Determine the (X, Y) coordinate at the center of the cell enclosing the given text.  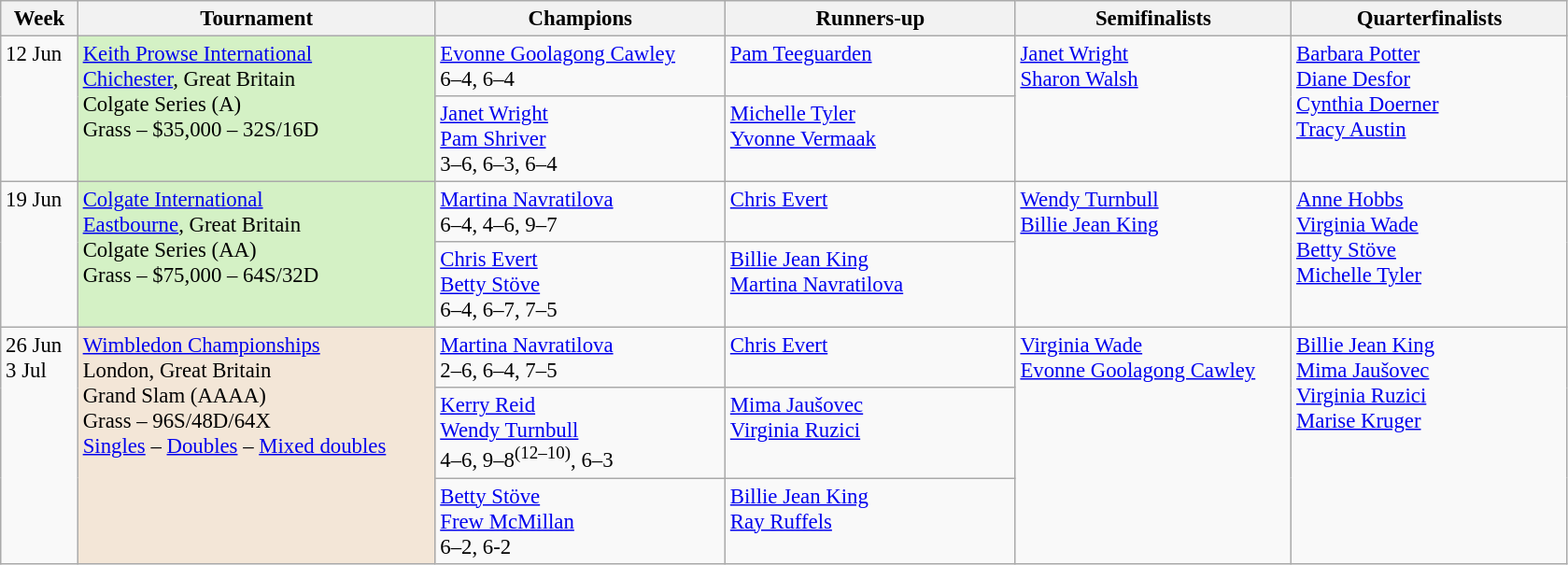
Janet Wright Pam Shriver 3–6, 6–3, 6–4 (581, 139)
Billie Jean King Martina Navratilova (870, 285)
26 Jun3 Jul (39, 445)
Chris Evert Betty Stöve 6–4, 6–7, 7–5 (581, 285)
Billie Jean King Ray Ruffels (870, 521)
Pam Teeguarden (870, 67)
12 Jun (39, 109)
Barbara Potter Diane Desfor Cynthia Doerner Tracy Austin (1430, 109)
Mima Jaušovec Virginia Ruzici (870, 433)
Week (39, 19)
Billie Jean King Mima Jaušovec Virginia Ruzici Marise Kruger (1430, 445)
Keith Prowse International Chichester, Great BritainColgate Series (A)Grass – $35,000 – 32S/16D (256, 109)
Janet Wright Sharon Walsh (1153, 109)
Wendy Turnbull Billie Jean King (1153, 255)
Quarterfinalists (1430, 19)
Virginia Wade Evonne Goolagong Cawley (1153, 445)
Champions (581, 19)
19 Jun (39, 255)
Michelle Tyler Yvonne Vermaak (870, 139)
Semifinalists (1153, 19)
Kerry Reid Wendy Turnbull 4–6, 9–8(12–10), 6–3 (581, 433)
Betty Stöve Frew McMillan 6–2, 6-2 (581, 521)
Wimbledon Championships London, Great BritainGrand Slam (AAAA)Grass – 96S/48D/64XSingles – Doubles – Mixed doubles (256, 445)
Anne Hobbs Virginia Wade Betty Stöve Michelle Tyler (1430, 255)
Martina Navratilova 2–6, 6–4, 7–5 (581, 359)
Tournament (256, 19)
Martina Navratilova 6–4, 4–6, 9–7 (581, 213)
Evonne Goolagong Cawley 6–4, 6–4 (581, 67)
Colgate International Eastbourne, Great BritainColgate Series (AA)Grass – $75,000 – 64S/32D (256, 255)
Runners-up (870, 19)
